From the cell containing the given text, extract its center point as (x, y) coordinate. 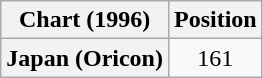
Chart (1996) (85, 20)
Japan (Oricon) (85, 58)
Position (215, 20)
161 (215, 58)
